Provide the (X, Y) coordinate of the cell's center where the given text is located.  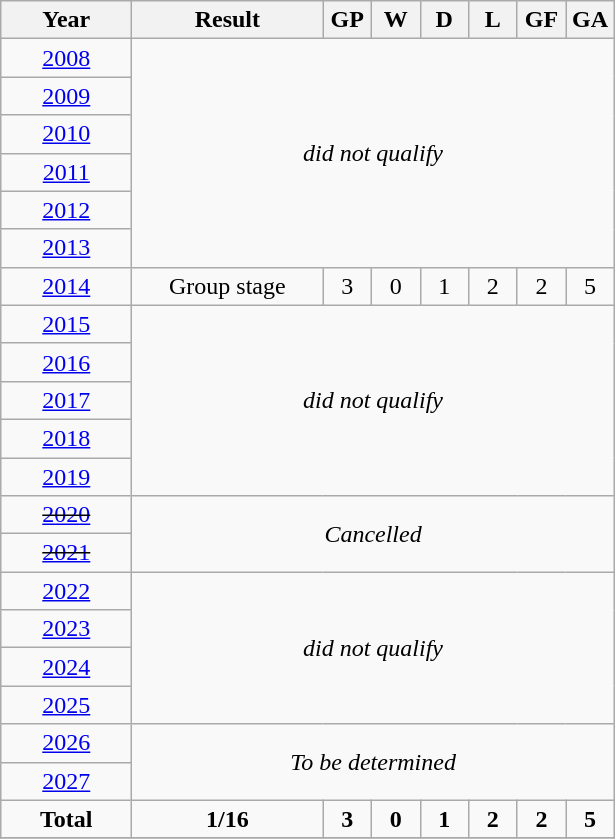
W (396, 20)
GP (348, 20)
2025 (66, 705)
GA (590, 20)
1/16 (228, 819)
2024 (66, 667)
2023 (66, 629)
2014 (66, 286)
2027 (66, 781)
2011 (66, 172)
GF (542, 20)
2019 (66, 477)
Group stage (228, 286)
2010 (66, 134)
2022 (66, 591)
2009 (66, 96)
2020 (66, 515)
2026 (66, 743)
2013 (66, 248)
Result (228, 20)
2012 (66, 210)
Total (66, 819)
2021 (66, 553)
2015 (66, 324)
2018 (66, 438)
2017 (66, 400)
To be determined (373, 762)
2016 (66, 362)
Year (66, 20)
D (444, 20)
L (494, 20)
Cancelled (373, 534)
2008 (66, 58)
